For the text-containing cell, return its midpoint in [X, Y] coordinate format. 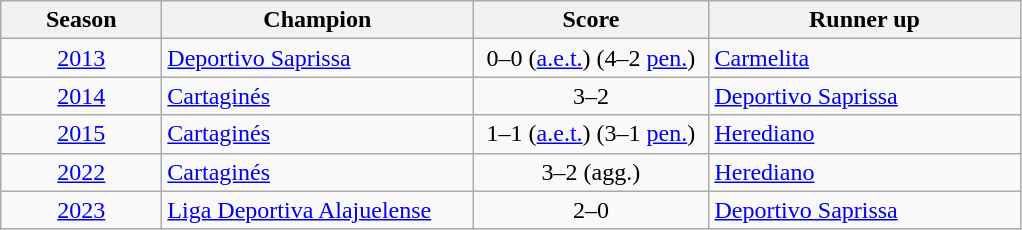
2015 [82, 134]
Champion [318, 20]
2022 [82, 172]
2023 [82, 210]
Carmelita [864, 58]
0–0 (a.e.t.) (4–2 pen.) [591, 58]
3–2 [591, 96]
1–1 (a.e.t.) (3–1 pen.) [591, 134]
2014 [82, 96]
Liga Deportiva Alajuelense [318, 210]
Runner up [864, 20]
2–0 [591, 210]
Season [82, 20]
Score [591, 20]
2013 [82, 58]
3–2 (agg.) [591, 172]
